Return [X, Y] of the center of cell containing provided text 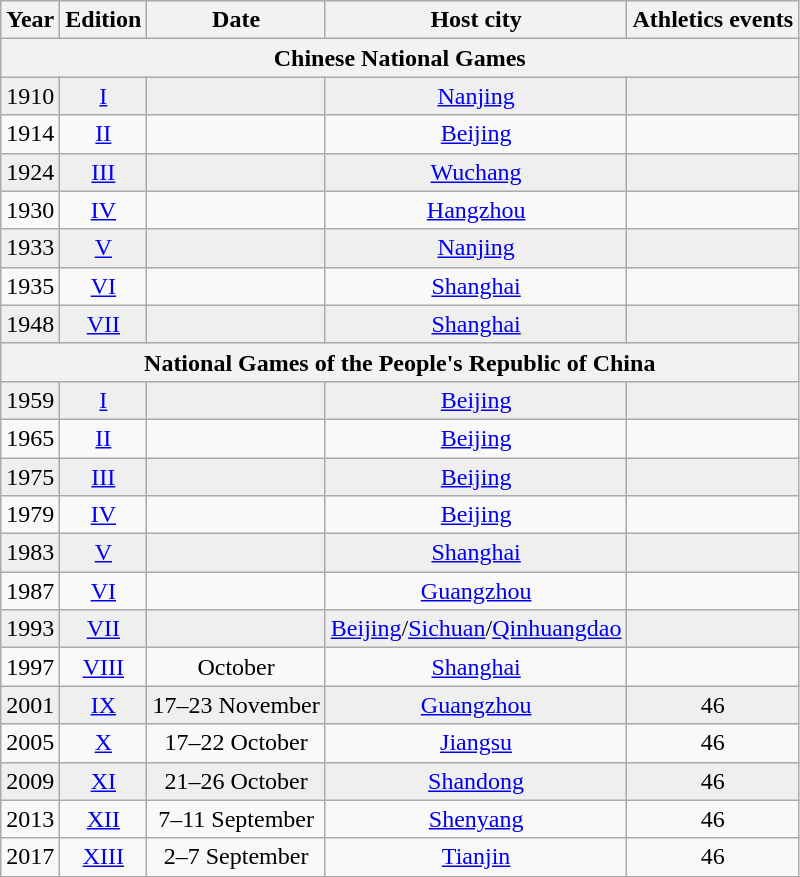
IX [104, 705]
2017 [30, 857]
Athletics events [713, 20]
Jiangsu [476, 743]
2001 [30, 705]
Year [30, 20]
Shandong [476, 781]
1910 [30, 96]
2009 [30, 781]
1914 [30, 134]
1997 [30, 667]
7–11 September [236, 819]
2–7 September [236, 857]
National Games of the People's Republic of China [400, 362]
1975 [30, 477]
Shenyang [476, 819]
XI [104, 781]
17–22 October [236, 743]
2005 [30, 743]
X [104, 743]
Edition [104, 20]
1965 [30, 438]
XIII [104, 857]
1993 [30, 629]
1979 [30, 515]
2013 [30, 819]
1933 [30, 248]
1935 [30, 286]
Host city [476, 20]
Chinese National Games [400, 58]
Wuchang [476, 172]
1987 [30, 591]
Tianjin [476, 857]
Hangzhou [476, 210]
Date [236, 20]
Beijing/Sichuan/Qinhuangdao [476, 629]
October [236, 667]
1983 [30, 553]
1959 [30, 400]
1948 [30, 324]
21–26 October [236, 781]
VIII [104, 667]
17–23 November [236, 705]
1930 [30, 210]
1924 [30, 172]
XII [104, 819]
